From the cell containing the given text, extract its center point as (X, Y) coordinate. 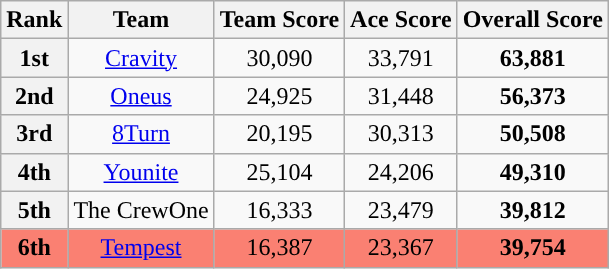
3rd (34, 134)
39,754 (532, 248)
20,195 (279, 134)
24,206 (402, 172)
16,333 (279, 210)
49,310 (532, 172)
Rank (34, 20)
Tempest (141, 248)
23,367 (402, 248)
6th (34, 248)
31,448 (402, 96)
16,387 (279, 248)
23,479 (402, 210)
Overall Score (532, 20)
30,313 (402, 134)
50,508 (532, 134)
8Turn (141, 134)
30,090 (279, 58)
Team (141, 20)
Team Score (279, 20)
Younite (141, 172)
1st (34, 58)
24,925 (279, 96)
56,373 (532, 96)
33,791 (402, 58)
5th (34, 210)
The CrewOne (141, 210)
Cravity (141, 58)
Ace Score (402, 20)
25,104 (279, 172)
39,812 (532, 210)
63,881 (532, 58)
4th (34, 172)
Oneus (141, 96)
2nd (34, 96)
